Find where the given text appears and provide that cell's center as [X, Y] coordinate. 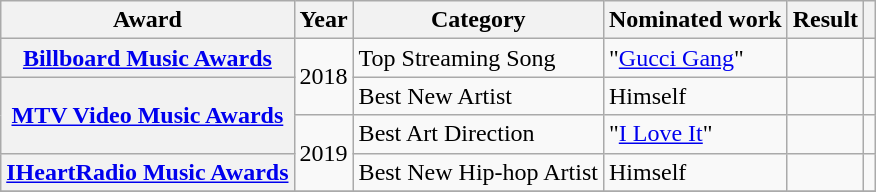
Billboard Music Awards [148, 58]
Year [324, 20]
Category [478, 20]
MTV Video Music Awards [148, 115]
Best New Hip-hop Artist [478, 172]
IHeartRadio Music Awards [148, 172]
Top Streaming Song [478, 58]
Best New Artist [478, 96]
Award [148, 20]
2019 [324, 153]
"I Love It" [695, 134]
Nominated work [695, 20]
2018 [324, 77]
Result [825, 20]
Best Art Direction [478, 134]
"Gucci Gang" [695, 58]
